Return (x, y) of the center of cell containing provided text 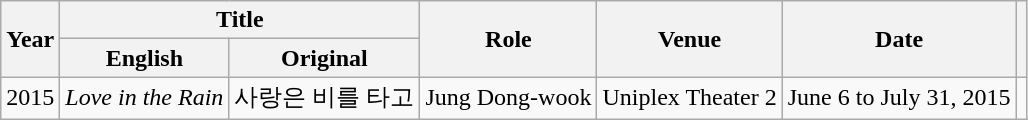
English (144, 58)
June 6 to July 31, 2015 (899, 98)
Year (30, 39)
Uniplex Theater 2 (690, 98)
Role (508, 39)
Jung Dong-wook (508, 98)
Venue (690, 39)
Date (899, 39)
2015 (30, 98)
Love in the Rain (144, 98)
사랑은 비를 타고 (324, 98)
Original (324, 58)
Title (240, 20)
